Return the [X, Y] coordinate for the center point of the cell that contains the specified text.  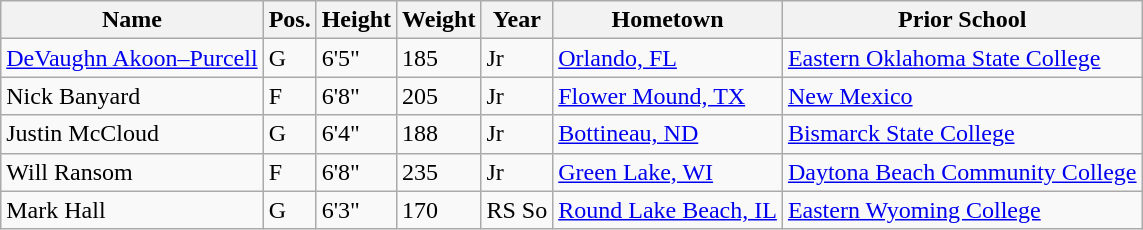
235 [439, 172]
DeVaughn Akoon–Purcell [132, 58]
Height [356, 20]
205 [439, 96]
6'4" [356, 134]
Mark Hall [132, 210]
Eastern Wyoming College [962, 210]
Justin McCloud [132, 134]
Hometown [668, 20]
170 [439, 210]
Green Lake, WI [668, 172]
Year [517, 20]
Weight [439, 20]
RS So [517, 210]
New Mexico [962, 96]
Flower Mound, TX [668, 96]
Bottineau, ND [668, 134]
Pos. [290, 20]
188 [439, 134]
Bismarck State College [962, 134]
Will Ransom [132, 172]
185 [439, 58]
Nick Banyard [132, 96]
Round Lake Beach, IL [668, 210]
6'3" [356, 210]
Orlando, FL [668, 58]
Prior School [962, 20]
6'5" [356, 58]
Eastern Oklahoma State College [962, 58]
Name [132, 20]
Daytona Beach Community College [962, 172]
